Return the [x, y] coordinate for the center point of the cell that contains the specified text.  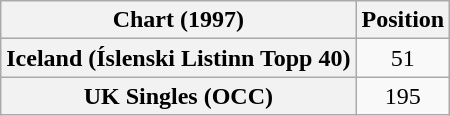
51 [403, 58]
Iceland (Íslenski Listinn Topp 40) [178, 58]
Chart (1997) [178, 20]
UK Singles (OCC) [178, 96]
195 [403, 96]
Position [403, 20]
